Pinpoint the cell where the given text exists, returning its [x, y] midpoint coordinate. 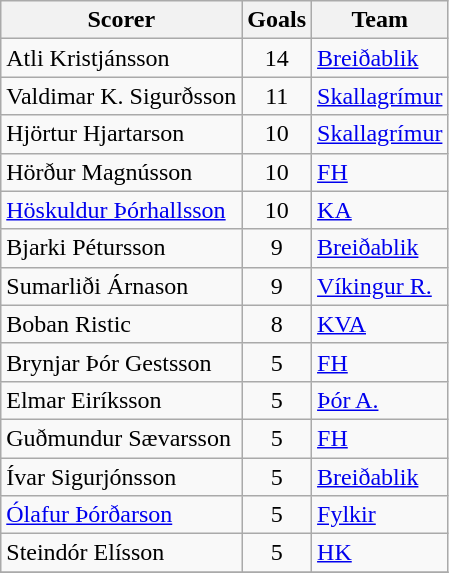
Boban Ristic [122, 324]
Steindór Elísson [122, 553]
Hörður Magnússon [122, 172]
Atli Kristjánsson [122, 58]
Brynjar Þór Gestsson [122, 362]
KVA [380, 324]
Þór A. [380, 400]
Hjörtur Hjartarson [122, 134]
Guðmundur Sævarsson [122, 438]
Ívar Sigurjónsson [122, 477]
KA [380, 210]
Bjarki Pétursson [122, 248]
Víkingur R. [380, 286]
Höskuldur Þórhallsson [122, 210]
Team [380, 20]
HK [380, 553]
Elmar Eiríksson [122, 400]
14 [277, 58]
Scorer [122, 20]
Fylkir [380, 515]
Ólafur Þórðarson [122, 515]
8 [277, 324]
Valdimar K. Sigurðsson [122, 96]
11 [277, 96]
Goals [277, 20]
Sumarliði Árnason [122, 286]
